For the text-containing cell, return its midpoint in [x, y] coordinate format. 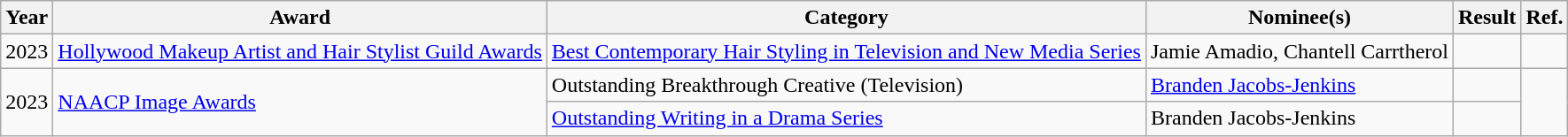
Result [1486, 18]
Hollywood Makeup Artist and Hair Stylist Guild Awards [300, 51]
Best Contemporary Hair Styling in Television and New Media Series [846, 51]
Outstanding Writing in a Drama Series [846, 118]
Outstanding Breakthrough Creative (Television) [846, 85]
Award [300, 18]
NAACP Image Awards [300, 102]
Year [27, 18]
Nominee(s) [1299, 18]
Ref. [1545, 18]
Category [846, 18]
Jamie Amadio, Chantell Carrtherol [1299, 51]
